Capture the cell that displays the provided text and extract its (x, y) central coordinate. 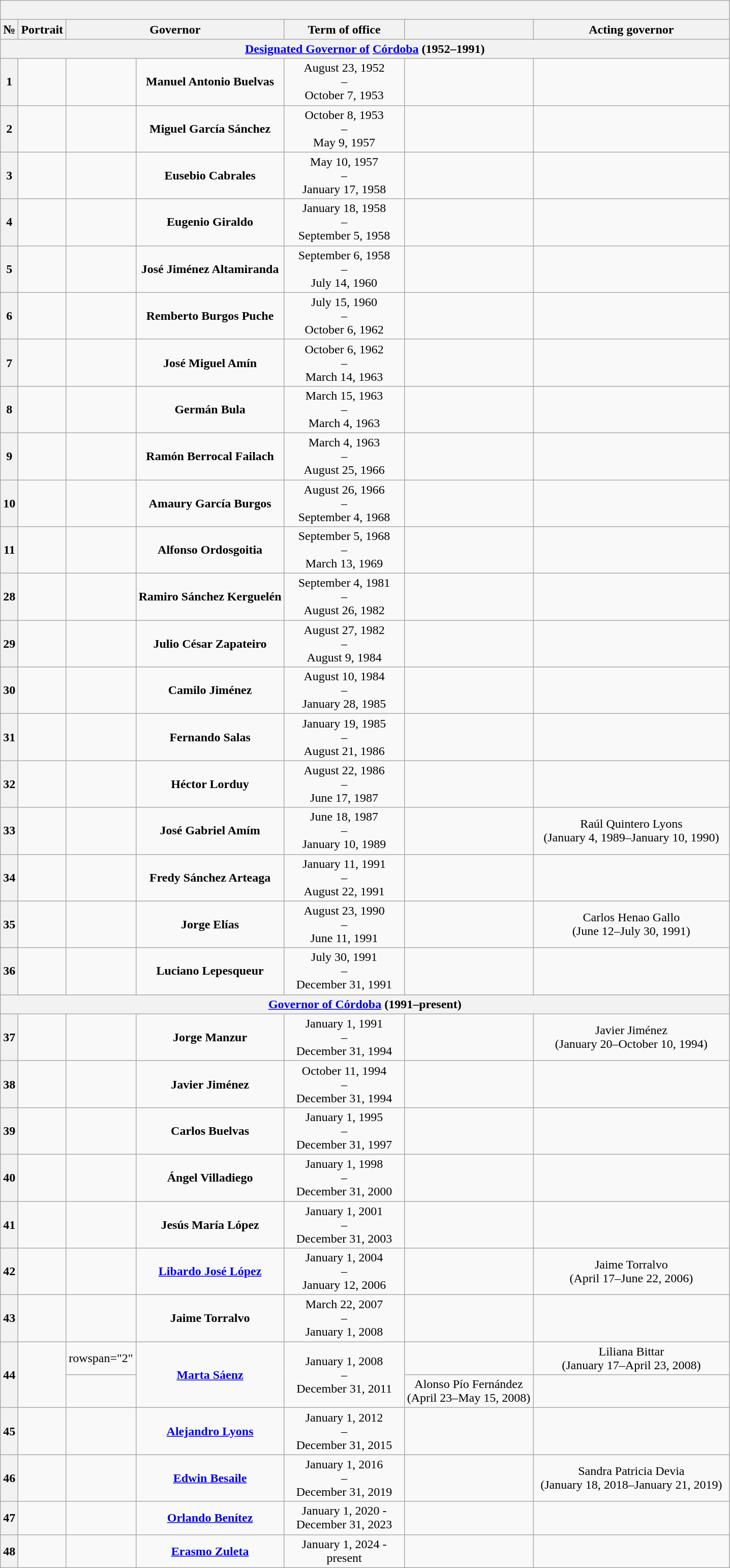
42 (9, 1272)
rowspan="2" (101, 1359)
Jorge Elías (210, 924)
40 (9, 1178)
36 (9, 971)
January 1, 2012–December 31, 2015 (344, 1431)
Jaime Torralvo (210, 1318)
9 (9, 456)
Javier Jiménez(January 20–October 10, 1994) (631, 1037)
January 19, 1985–August 21, 1986 (344, 737)
35 (9, 924)
March 4, 1963–August 25, 1966 (344, 456)
August 26, 1966–September 4, 1968 (344, 503)
Héctor Lorduy (210, 784)
6 (9, 316)
Alonso Pío Fernández(April 23–May 15, 2008) (469, 1391)
Eusebio Cabrales (210, 175)
May 10, 1957–January 17, 1958 (344, 175)
47 (9, 1518)
Portrait (42, 29)
4 (9, 222)
José Jiménez Altamiranda (210, 269)
38 (9, 1084)
43 (9, 1318)
January 1, 2020 - December 31, 2023 (344, 1518)
July 15, 1960–October 6, 1962 (344, 316)
Miguel García Sánchez (210, 129)
January 11, 1991–August 22, 1991 (344, 878)
Designated Governor of Córdoba (1952–1991) (365, 49)
Camilo Jiménez (210, 690)
October 11, 1994–December 31, 1994 (344, 1084)
Raúl Quintero Lyons(January 4, 1989–January 10, 1990) (631, 831)
44 (9, 1375)
45 (9, 1431)
Manuel Antonio Buelvas (210, 82)
January 18, 1958–September 5, 1958 (344, 222)
2 (9, 129)
Amaury García Burgos (210, 503)
41 (9, 1224)
48 (9, 1551)
January 1, 2016–December 31, 2019 (344, 1478)
January 1, 2024 - present (344, 1551)
Eugenio Giraldo (210, 222)
Remberto Burgos Puche (210, 316)
10 (9, 503)
39 (9, 1131)
7 (9, 363)
Liliana Bittar(January 17–April 23, 2008) (631, 1359)
September 5, 1968–March 13, 1969 (344, 550)
Luciano Lepesqueur (210, 971)
August 22, 1986–June 17, 1987 (344, 784)
August 10, 1984–January 28, 1985 (344, 690)
January 1, 1998–December 31, 2000 (344, 1178)
Fredy Sánchez Arteaga (210, 878)
31 (9, 737)
September 6, 1958–July 14, 1960 (344, 269)
Julio César Zapateiro (210, 644)
Marta Sáenz (210, 1375)
Jesús María López (210, 1224)
Javier Jiménez (210, 1084)
Carlos Henao Gallo(June 12–July 30, 1991) (631, 924)
August 27, 1982–August 9, 1984 (344, 644)
30 (9, 690)
Edwin Besaile (210, 1478)
March 22, 2007–January 1, 2008 (344, 1318)
37 (9, 1037)
July 30, 1991–December 31, 1991 (344, 971)
№ (9, 29)
28 (9, 597)
March 15, 1963–March 4, 1963 (344, 409)
Acting governor (631, 29)
34 (9, 878)
Alejandro Lyons (210, 1431)
Sandra Patricia Devia(January 18, 2018–January 21, 2019) (631, 1478)
Governor (175, 29)
September 4, 1981–August 26, 1982 (344, 597)
January 1, 2001–December 31, 2003 (344, 1224)
3 (9, 175)
Ramón Berrocal Failach (210, 456)
Governor of Córdoba (1991–present) (365, 1004)
January 1, 1995–December 31, 1997 (344, 1131)
January 1, 2008–December 31, 2011 (344, 1375)
8 (9, 409)
Erasmo Zuleta (210, 1551)
José Miguel Amín (210, 363)
46 (9, 1478)
Jaime Torralvo(April 17–June 22, 2006) (631, 1272)
Germán Bula (210, 409)
Libardo José López (210, 1272)
José Gabriel Amím (210, 831)
1 (9, 82)
August 23, 1990–June 11, 1991 (344, 924)
Alfonso Ordosgoitia (210, 550)
October 8, 1953–May 9, 1957 (344, 129)
Orlando Benítez (210, 1518)
Ángel Villadiego (210, 1178)
Carlos Buelvas (210, 1131)
June 18, 1987–January 10, 1989 (344, 831)
11 (9, 550)
33 (9, 831)
32 (9, 784)
Fernando Salas (210, 737)
Jorge Manzur (210, 1037)
Term of office (344, 29)
August 23, 1952–October 7, 1953 (344, 82)
29 (9, 644)
January 1, 2004–January 12, 2006 (344, 1272)
5 (9, 269)
Ramiro Sánchez Kerguelén (210, 597)
January 1, 1991–December 31, 1994 (344, 1037)
October 6, 1962–March 14, 1963 (344, 363)
